Detect which cell encompasses the target text, then output its (X, Y) center coordinate. 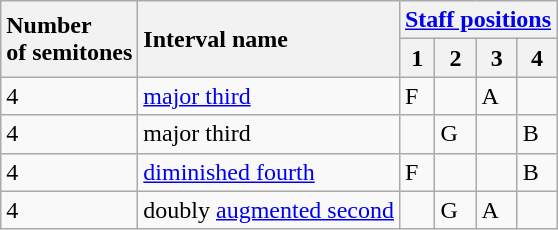
Numberof semitones (70, 39)
3 (496, 58)
Interval name (269, 39)
doubly augmented second (269, 210)
1 (416, 58)
diminished fourth (269, 172)
2 (456, 58)
Staff positions (478, 20)
